Identify which cell holds the provided text, then report its (X, Y) central coordinate. 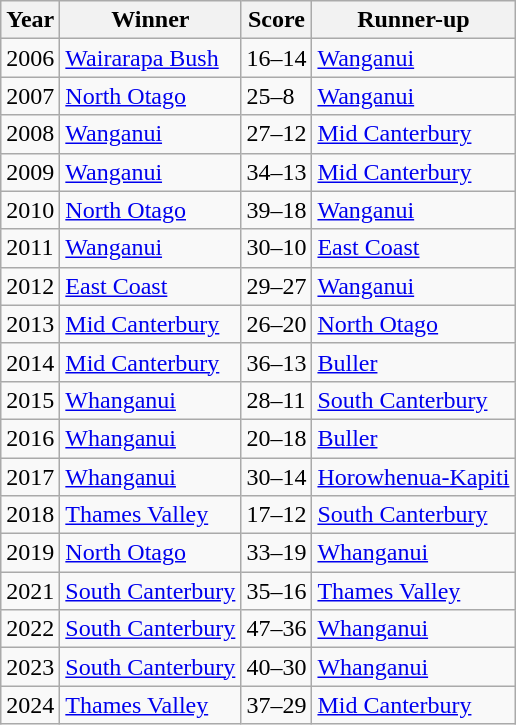
2016 (30, 438)
Horowhenua-Kapiti (414, 477)
28–11 (276, 400)
33–19 (276, 553)
2007 (30, 96)
Runner-up (414, 20)
40–30 (276, 667)
39–18 (276, 210)
35–16 (276, 591)
2023 (30, 667)
27–12 (276, 134)
2024 (30, 705)
2011 (30, 248)
2014 (30, 362)
2012 (30, 286)
37–29 (276, 705)
2018 (30, 515)
2022 (30, 629)
47–36 (276, 629)
30–14 (276, 477)
Winner (150, 20)
2008 (30, 134)
2015 (30, 400)
20–18 (276, 438)
16–14 (276, 58)
36–13 (276, 362)
2006 (30, 58)
2019 (30, 553)
17–12 (276, 515)
25–8 (276, 96)
2009 (30, 172)
Wairarapa Bush (150, 58)
2021 (30, 591)
Year (30, 20)
2013 (30, 324)
Score (276, 20)
26–20 (276, 324)
2010 (30, 210)
30–10 (276, 248)
2017 (30, 477)
34–13 (276, 172)
29–27 (276, 286)
